Identify which cell holds the provided text, then report its [x, y] central coordinate. 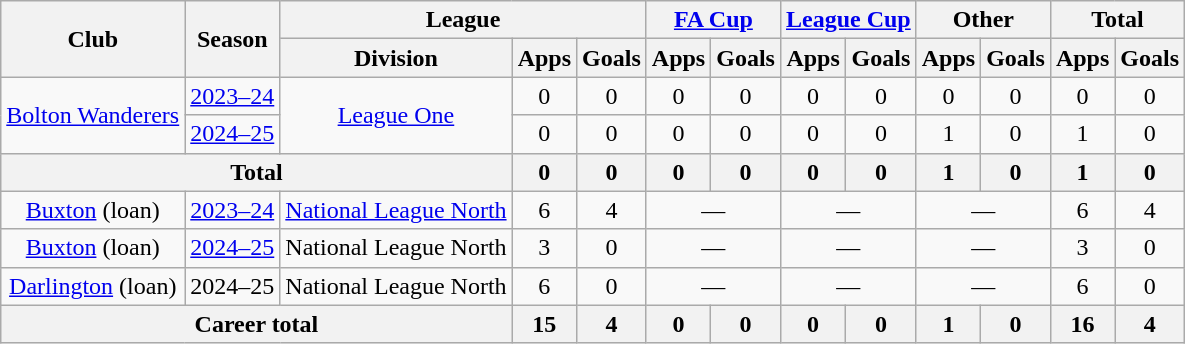
League [463, 20]
Other [983, 20]
Club [93, 39]
Division [396, 58]
League Cup [848, 20]
Bolton Wanderers [93, 115]
15 [544, 324]
FA Cup [713, 20]
League One [396, 115]
16 [1082, 324]
Career total [256, 324]
Darlington (loan) [93, 286]
Season [232, 39]
